From the cell containing the given text, extract its center point as [X, Y] coordinate. 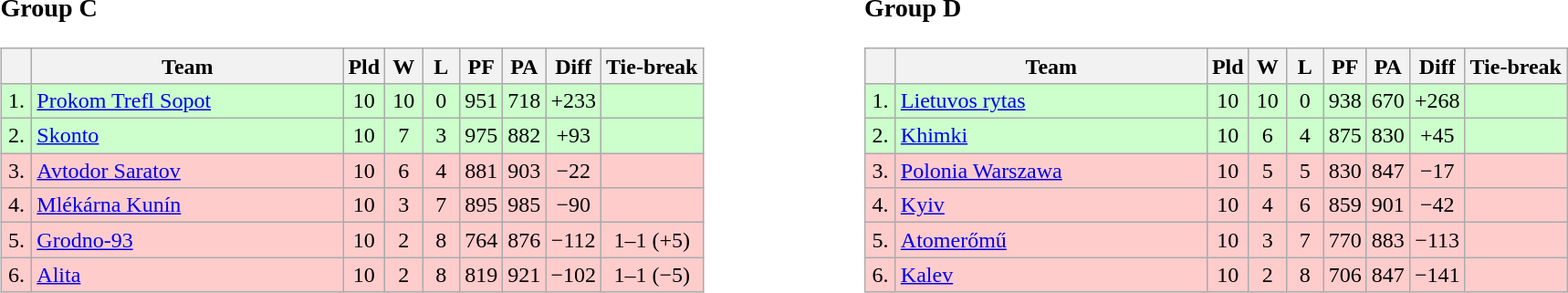
Khimki [1051, 136]
Atomerőmű [1051, 240]
881 [482, 171]
Alita [188, 275]
770 [1345, 240]
−112 [573, 240]
706 [1345, 275]
819 [482, 275]
938 [1345, 100]
Polonia Warszawa [1051, 171]
975 [482, 136]
−113 [1437, 240]
895 [482, 205]
951 [482, 100]
Grodno-93 [188, 240]
882 [524, 136]
876 [524, 240]
−141 [1437, 275]
Mlékárna Kunín [188, 205]
Prokom Trefl Sopot [188, 100]
875 [1345, 136]
Kalev [1051, 275]
−42 [1437, 205]
−102 [573, 275]
−17 [1437, 171]
901 [1387, 205]
Kyiv [1051, 205]
+233 [573, 100]
−22 [573, 171]
670 [1387, 100]
+93 [573, 136]
1–1 (−5) [652, 275]
985 [524, 205]
1–1 (+5) [652, 240]
−90 [573, 205]
Lietuvos rytas [1051, 100]
Skonto [188, 136]
718 [524, 100]
921 [524, 275]
883 [1387, 240]
764 [482, 240]
+268 [1437, 100]
903 [524, 171]
+45 [1437, 136]
Avtodor Saratov [188, 171]
859 [1345, 205]
